Scan for the cell matching the given text and deliver its (X, Y) coordinate at center. 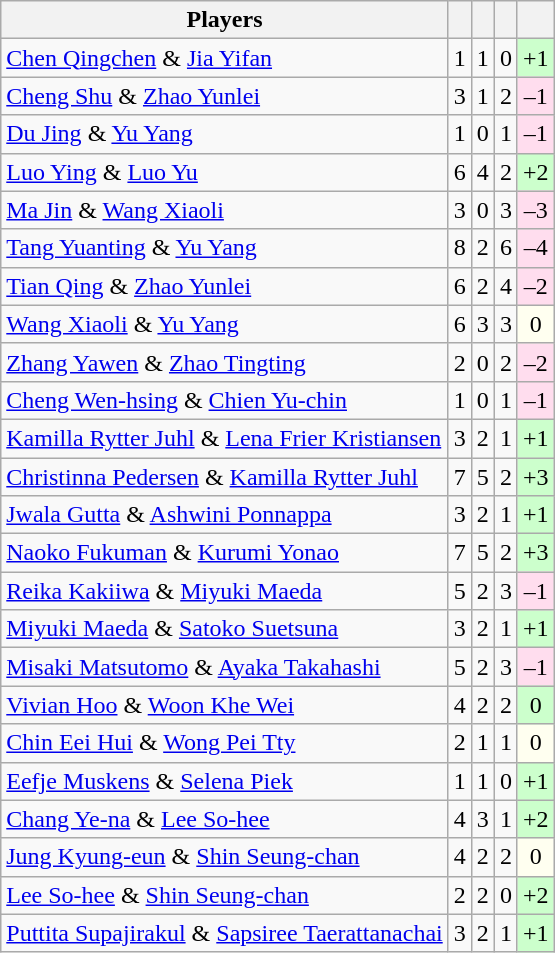
Puttita Supajirakul & Sapsiree Taerattanachai (224, 933)
Jwala Gutta & Ashwini Ponnappa (224, 515)
Ma Jin & Wang Xiaoli (224, 210)
Lee So-hee & Shin Seung-chan (224, 895)
Naoko Fukuman & Kurumi Yonao (224, 553)
Reika Kakiiwa & Miyuki Maeda (224, 591)
Tian Qing & Zhao Yunlei (224, 286)
Players (224, 20)
Jung Kyung-eun & Shin Seung-chan (224, 857)
Chang Ye-na & Lee So-hee (224, 819)
Eefje Muskens & Selena Piek (224, 781)
Du Jing & Yu Yang (224, 134)
Tang Yuanting & Yu Yang (224, 248)
Zhang Yawen & Zhao Tingting (224, 362)
8 (460, 248)
–3 (536, 210)
Cheng Shu & Zhao Yunlei (224, 96)
Luo Ying & Luo Yu (224, 172)
Chen Qingchen & Jia Yifan (224, 58)
Cheng Wen-hsing & Chien Yu-chin (224, 400)
Christinna Pedersen & Kamilla Rytter Juhl (224, 477)
Chin Eei Hui & Wong Pei Tty (224, 743)
Wang Xiaoli & Yu Yang (224, 324)
Misaki Matsutomo & Ayaka Takahashi (224, 667)
Kamilla Rytter Juhl & Lena Frier Kristiansen (224, 438)
Miyuki Maeda & Satoko Suetsuna (224, 629)
–4 (536, 248)
Vivian Hoo & Woon Khe Wei (224, 705)
